Output the (X, Y) coordinate of the center of the cell containing the given text.  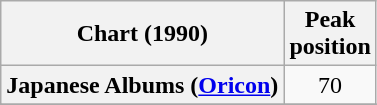
70 (330, 85)
Peak position (330, 34)
Japanese Albums (Oricon) (142, 85)
Chart (1990) (142, 34)
